Return [x, y] of the center of cell containing provided text 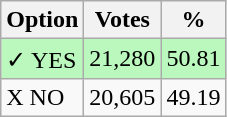
21,280 [122, 59]
49.19 [194, 97]
✓ YES [42, 59]
Option [42, 20]
50.81 [194, 59]
% [194, 20]
X NO [42, 97]
Votes [122, 20]
20,605 [122, 97]
